Output the [X, Y] coordinate of the center of the cell containing the given text.  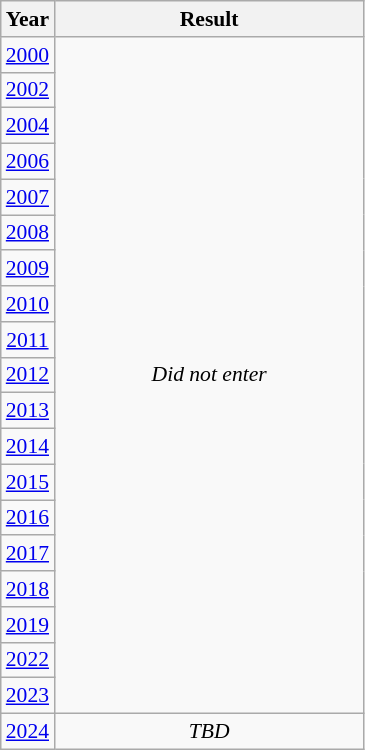
2004 [28, 126]
TBD [209, 732]
2007 [28, 197]
2013 [28, 411]
2016 [28, 518]
2012 [28, 375]
Year [28, 19]
2018 [28, 589]
2010 [28, 304]
Did not enter [209, 376]
2022 [28, 660]
2019 [28, 625]
2000 [28, 55]
2014 [28, 447]
2023 [28, 696]
2011 [28, 340]
Result [209, 19]
2008 [28, 233]
2024 [28, 732]
2017 [28, 554]
2015 [28, 482]
2009 [28, 269]
2006 [28, 162]
2002 [28, 90]
